Capture the cell that displays the provided text and extract its (x, y) central coordinate. 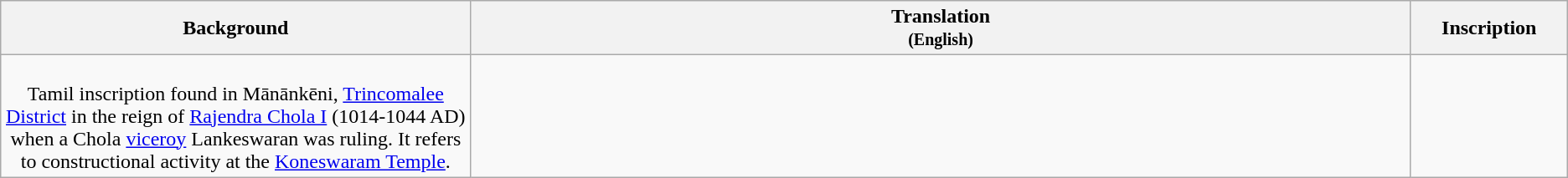
Background (236, 28)
Translation(English) (941, 28)
Inscription (1489, 28)
